Return the (x, y) coordinate for the center point of the cell that contains the specified text.  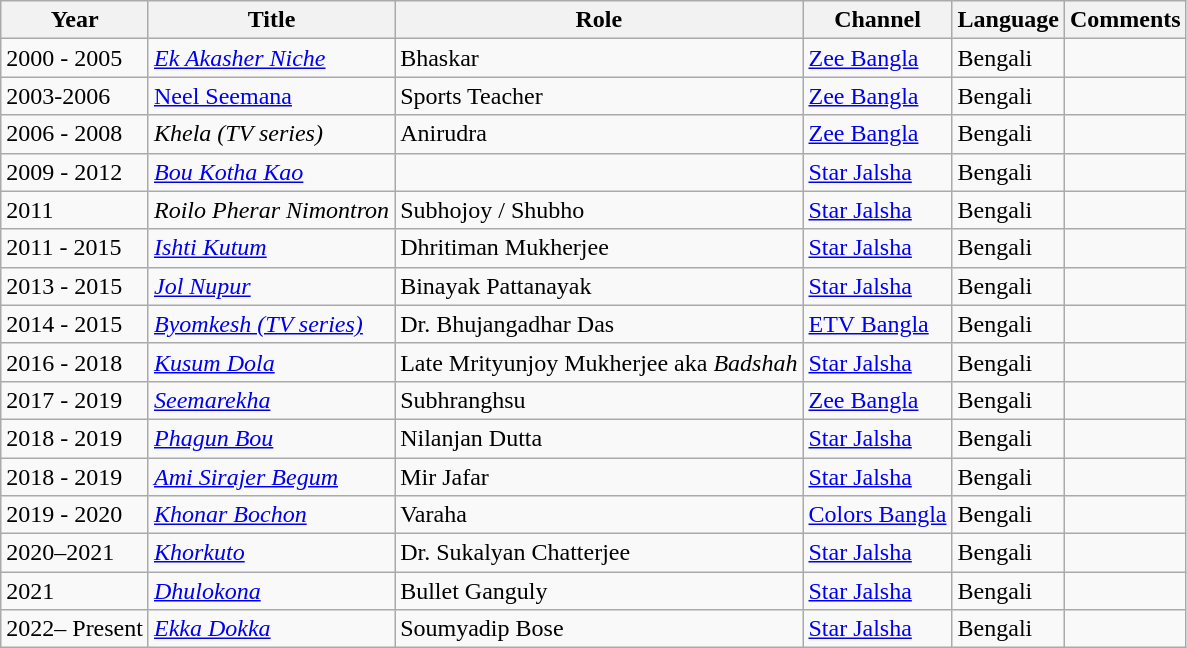
Subhojoy / Shubho (599, 210)
Ami Sirajer Begum (271, 477)
Mir Jafar (599, 477)
Khonar Bochon (271, 515)
2000 - 2005 (75, 58)
Seemarekha (271, 400)
Year (75, 20)
Title (271, 20)
Byomkesh (TV series) (271, 324)
Ishti Kutum (271, 248)
Bullet Ganguly (599, 591)
2020–2021 (75, 553)
Neel Seemana (271, 96)
Language (1008, 20)
2021 (75, 591)
2009 - 2012 (75, 172)
Khela (TV series) (271, 134)
Kusum Dola (271, 362)
Varaha (599, 515)
Channel (878, 20)
Anirudra (599, 134)
Bou Kotha Kao (271, 172)
2016 - 2018 (75, 362)
Dhulokona (271, 591)
2019 - 2020 (75, 515)
Late Mrityunjoy Mukherjee aka Badshah (599, 362)
Nilanjan Dutta (599, 438)
Binayak Pattanayak (599, 286)
2022– Present (75, 629)
Ekka Dokka (271, 629)
Bhaskar (599, 58)
Jol Nupur (271, 286)
Roilo Pherar Nimontron (271, 210)
2017 - 2019 (75, 400)
Dr. Bhujangadhar Das (599, 324)
Role (599, 20)
Sports Teacher (599, 96)
Comments (1125, 20)
Dr. Sukalyan Chatterjee (599, 553)
ETV Bangla (878, 324)
2011 - 2015 (75, 248)
Phagun Bou (271, 438)
Colors Bangla (878, 515)
2003-2006 (75, 96)
2006 - 2008 (75, 134)
Subhranghsu (599, 400)
Khorkuto (271, 553)
Ek Akasher Niche (271, 58)
2014 - 2015 (75, 324)
2011 (75, 210)
Soumyadip Bose (599, 629)
2013 - 2015 (75, 286)
Dhritiman Mukherjee (599, 248)
